For the text-containing cell, return its midpoint in [x, y] coordinate format. 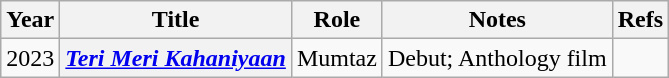
Notes [497, 20]
Title [176, 20]
Mumtaz [336, 58]
Teri Meri Kahaniyaan [176, 58]
Role [336, 20]
Refs [640, 20]
Year [30, 20]
2023 [30, 58]
Debut; Anthology film [497, 58]
